Provide the (x, y) coordinate of the cell's center where the given text is located.  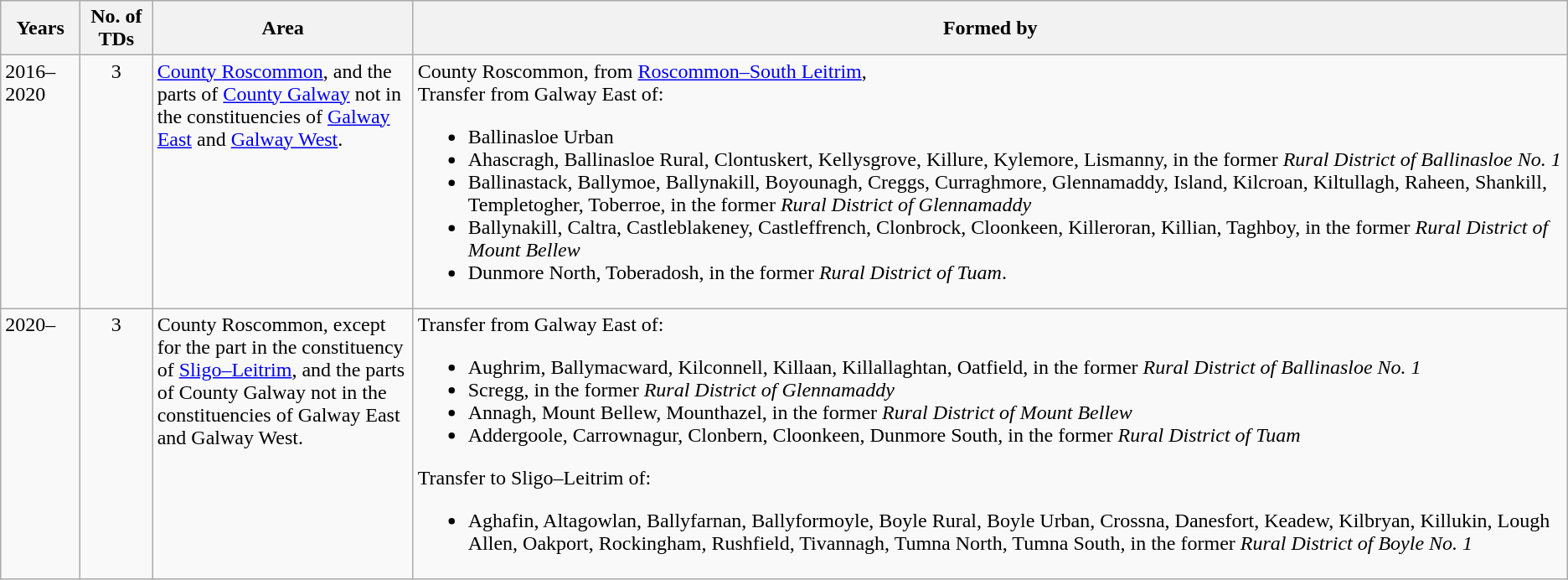
No. of TDs (116, 28)
County Roscommon, and the parts of County Galway not in the constituencies of Galway East and Galway West. (283, 182)
Years (40, 28)
Formed by (990, 28)
2016–2020 (40, 182)
Area (283, 28)
2020– (40, 444)
